Provide the (x, y) coordinate of the cell's center where the given text is located.  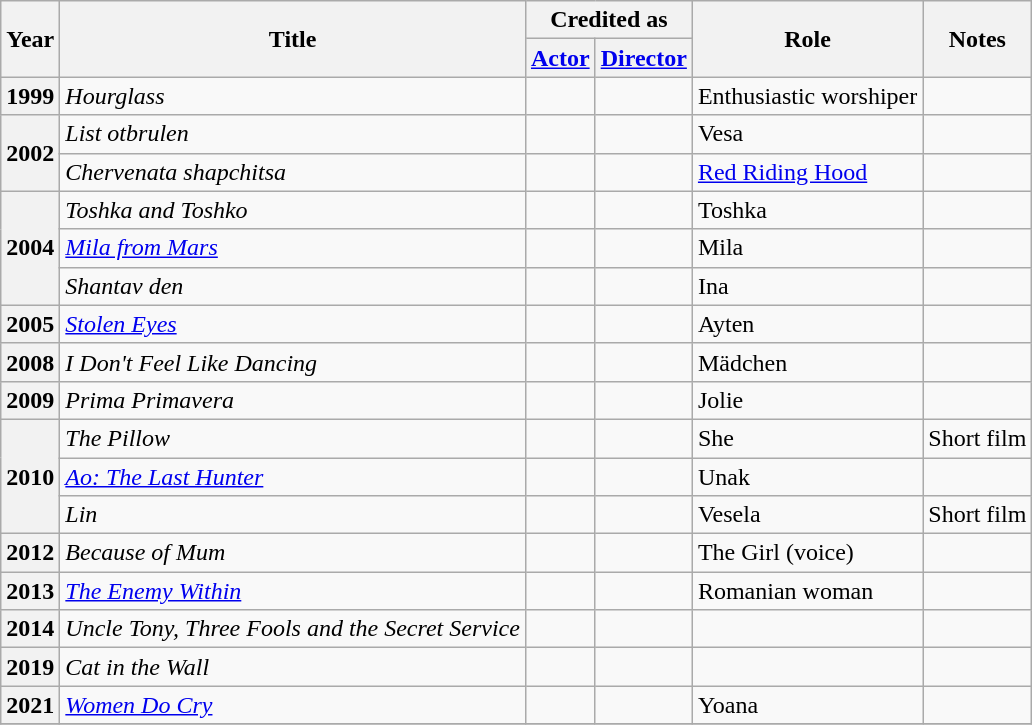
Director (644, 58)
Ao: The Last Hunter (293, 477)
2021 (30, 705)
The Girl (voice) (807, 553)
Hourglass (293, 96)
2014 (30, 629)
Toshka (807, 210)
Prima Primavera (293, 400)
Uncle Tony, Three Fools and the Secret Service (293, 629)
2010 (30, 476)
Lin (293, 515)
I Don't Feel Like Dancing (293, 362)
2008 (30, 362)
Ina (807, 286)
Toshka and Toshko (293, 210)
Shantav den (293, 286)
Because of Mum (293, 553)
List otbrulen (293, 134)
Stolen Eyes (293, 324)
Actor (560, 58)
Unak (807, 477)
Mila from Mars (293, 248)
Notes (978, 39)
Role (807, 39)
She (807, 438)
Vesela (807, 515)
Chervenata shapchitsa (293, 172)
Mädchen (807, 362)
Women Do Cry (293, 705)
2013 (30, 591)
Yoana (807, 705)
2019 (30, 667)
2002 (30, 153)
2004 (30, 248)
Enthusiastic worshiper (807, 96)
1999 (30, 96)
Jolie (807, 400)
The Enemy Within (293, 591)
Credited as (608, 20)
Ayten (807, 324)
The Pillow (293, 438)
Romanian woman (807, 591)
2005 (30, 324)
Title (293, 39)
Cat in the Wall (293, 667)
Red Riding Hood (807, 172)
2012 (30, 553)
Vesa (807, 134)
2009 (30, 400)
Mila (807, 248)
Year (30, 39)
